Identify which cell holds the provided text, then report its (x, y) central coordinate. 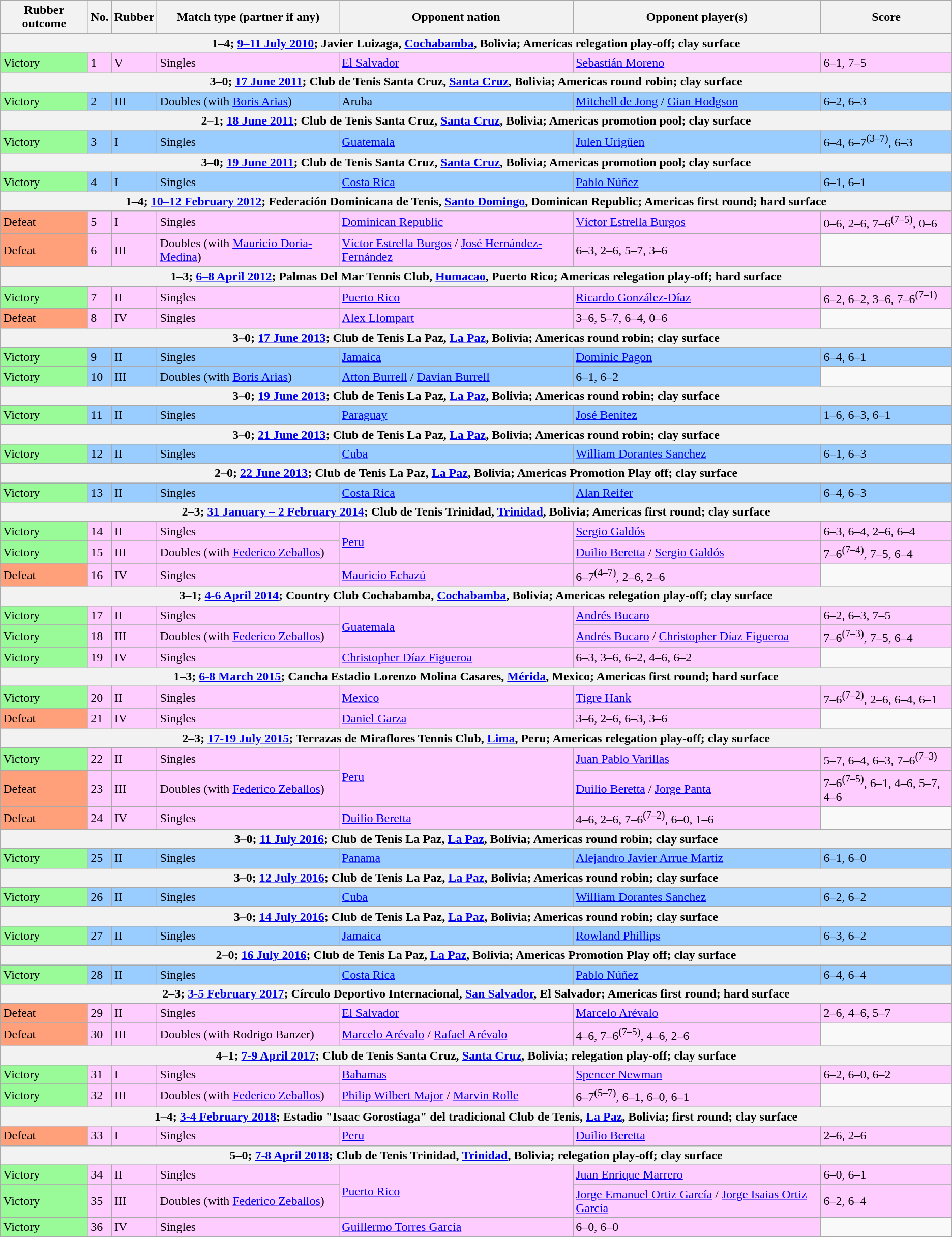
Duilio Beretta / Sergio Galdós (697, 552)
36 (100, 1227)
1–4; 9–11 July 2010; Javier Luizaga, Cochabamba, Bolivia; Americas relegation play-off; clay surface (476, 43)
Sebastián Moreno (697, 63)
Mexico (456, 698)
28 (100, 975)
2–0; 22 June 2013; Club de Tenis La Paz, La Paz, Bolivia; Americas Promotion Play off; clay surface (476, 473)
6–2, 6–2, 3–6, 7–6(7–1) (886, 298)
35 (100, 1201)
1–3; 6-8 March 2015; Cancha Estadio Lorenzo Molina Casares, Mérida, Mexico; Americas first round; hard surface (476, 677)
32 (100, 1095)
6–0, 6–0 (697, 1227)
2–6, 4–6, 5–7 (886, 1013)
4–1; 7-9 April 2017; Club de Tenis Santa Cruz, Santa Cruz, Bolivia; relegation play-off; clay surface (476, 1055)
Opponent player(s) (697, 17)
3–0; 17 June 2011; Club de Tenis Santa Cruz, Santa Cruz, Bolivia; Americas round robin; clay surface (476, 82)
6–1, 6–2 (697, 376)
21 (100, 718)
3–1; 4-6 April 2014; Country Club Cochabamba, Cochabamba, Bolivia; Americas relegation play-off; clay surface (476, 596)
José Benítez (697, 415)
Daniel Garza (456, 718)
10 (100, 376)
V (134, 63)
6–4, 6–4 (886, 975)
6–4, 6–1 (886, 357)
13 (100, 493)
25 (100, 858)
Rubber (134, 17)
0–6, 2–6, 7–6(7–5), 0–6 (886, 223)
4–6, 2–6, 7–6(7–2), 6–0, 1–6 (697, 819)
18 (100, 637)
Jorge Emanuel Ortiz García / Jorge Isaias Ortiz García (697, 1201)
Andrés Bucaro (697, 615)
7–6(7–2), 2–6, 6–4, 6–1 (886, 698)
30 (100, 1034)
6–7(5–7), 6–1, 6–0, 6–1 (697, 1095)
3–0; 11 July 2016; Club de Tenis La Paz, La Paz, Bolivia; Americas round robin; clay surface (476, 839)
6–2, 6–2 (886, 897)
6–3, 6–2 (886, 936)
27 (100, 936)
Rowland Phillips (697, 936)
5 (100, 223)
6–2, 6–3, 7–5 (886, 615)
No. (100, 17)
6–2, 6–3 (886, 101)
6–1, 6–1 (886, 182)
Mauricio Echazú (456, 575)
3–0; 19 June 2011; Club de Tenis Santa Cruz, Santa Cruz, Bolivia; Americas promotion pool; clay surface (476, 163)
16 (100, 575)
Juan Pablo Varillas (697, 759)
7 (100, 298)
Alejandro Javier Arrue Martiz (697, 858)
12 (100, 454)
Score (886, 17)
Opponent nation (456, 17)
4 (100, 182)
17 (100, 615)
Marcelo Arévalo (697, 1013)
1–4; 3-4 February 2018; Estadio "Isaac Gorostiaga" del tradicional Club de Tenis, La Paz, Bolivia; first round; clay surface (476, 1117)
6–3, 3–6, 6–2, 4–6, 6–2 (697, 657)
3 (100, 141)
Panama (456, 858)
31 (100, 1074)
6–3, 2–6, 5–7, 3–6 (697, 250)
Sergio Galdós (697, 531)
Víctor Estrella Burgos (697, 223)
6–2, 6–4 (886, 1201)
Guillermo Torres García (456, 1227)
8 (100, 318)
Atton Burrell / Davian Burrell (456, 376)
7–6(7–5), 6–1, 4–6, 5–7, 4–6 (886, 789)
Christopher Díaz Figueroa (456, 657)
5–0; 7-8 April 2018; Club de Tenis Trinidad, Trinidad, Bolivia; relegation play-off; clay surface (476, 1155)
1–4; 10–12 February 2012; Federación Dominicana de Tenis, Santo Domingo, Dominican Republic; Americas first round; hard surface (476, 201)
Andrés Bucaro / Christopher Díaz Figueroa (697, 637)
6–0, 6–1 (886, 1174)
9 (100, 357)
24 (100, 819)
4–6, 7–6(7–5), 4–6, 2–6 (697, 1034)
Víctor Estrella Burgos / José Hernández-Fernández (456, 250)
22 (100, 759)
Tigre Hank (697, 698)
6–4, 6–3 (886, 493)
Alex Llompart (456, 318)
Rubber outcome (44, 17)
2–6, 2–6 (886, 1136)
Doubles (with Rodrigo Banzer) (248, 1034)
6–3, 6–4, 2–6, 6–4 (886, 531)
6–1, 6–3 (886, 454)
14 (100, 531)
6–1, 6–0 (886, 858)
15 (100, 552)
Mitchell de Jong / Gian Hodgson (697, 101)
3–6, 5–7, 6–4, 0–6 (697, 318)
6–2, 6–0, 6–2 (886, 1074)
1 (100, 63)
Aruba (456, 101)
Alan Reifer (697, 493)
Dominic Pagon (697, 357)
3–0; 21 June 2013; Club de Tenis La Paz, La Paz, Bolivia; Americas round robin; clay surface (476, 434)
1–6, 6–3, 6–1 (886, 415)
3–0; 14 July 2016; Club de Tenis La Paz, La Paz, Bolivia; Americas round robin; clay surface (476, 916)
Juan Enrique Marrero (697, 1174)
3–0; 17 June 2013; Club de Tenis La Paz, La Paz, Bolivia; Americas round robin; clay surface (476, 338)
3–0; 12 July 2016; Club de Tenis La Paz, La Paz, Bolivia; Americas round robin; clay surface (476, 878)
34 (100, 1174)
2–3; 3-5 February 2017; Círculo Deportivo Internacional, San Salvador, El Salvador; Americas first round; hard surface (476, 994)
Julen Urigüen (697, 141)
6–7(4–7), 2–6, 2–6 (697, 575)
Philip Wilbert Major / Marvin Rolle (456, 1095)
26 (100, 897)
3–0; 19 June 2013; Club de Tenis La Paz, La Paz, Bolivia; Americas round robin; clay surface (476, 396)
Doubles (with Mauricio Doria-Medina) (248, 250)
23 (100, 789)
33 (100, 1136)
2–0; 16 July 2016; Club de Tenis La Paz, La Paz, Bolivia; Americas Promotion Play off; clay surface (476, 955)
Ricardo González-Díaz (697, 298)
7–6(7–3), 7–5, 6–4 (886, 637)
Paraguay (456, 415)
Spencer Newman (697, 1074)
29 (100, 1013)
2–3; 17-19 July 2015; Terrazas de Miraflores Tennis Club, Lima, Peru; Americas relegation play-off; clay surface (476, 738)
7–6(7–4), 7–5, 6–4 (886, 552)
Dominican Republic (456, 223)
2–1; 18 June 2011; Club de Tenis Santa Cruz, Santa Cruz, Bolivia; Americas promotion pool; clay surface (476, 120)
Duilio Beretta / Jorge Panta (697, 789)
Match type (partner if any) (248, 17)
6–4, 6–7(3–7), 6–3 (886, 141)
11 (100, 415)
1–3; 6–8 April 2012; Palmas Del Mar Tennis Club, Humacao, Puerto Rico; Americas relegation play-off; hard surface (476, 276)
6 (100, 250)
2–3; 31 January – 2 February 2014; Club de Tenis Trinidad, Trinidad, Bolivia; Americas first round; clay surface (476, 512)
Marcelo Arévalo / Rafael Arévalo (456, 1034)
3–6, 2–6, 6–3, 3–6 (697, 718)
20 (100, 698)
Bahamas (456, 1074)
2 (100, 101)
6–1, 7–5 (886, 63)
19 (100, 657)
5–7, 6–4, 6–3, 7–6(7–3) (886, 759)
